Detect which cell encompasses the target text, then output its [X, Y] center coordinate. 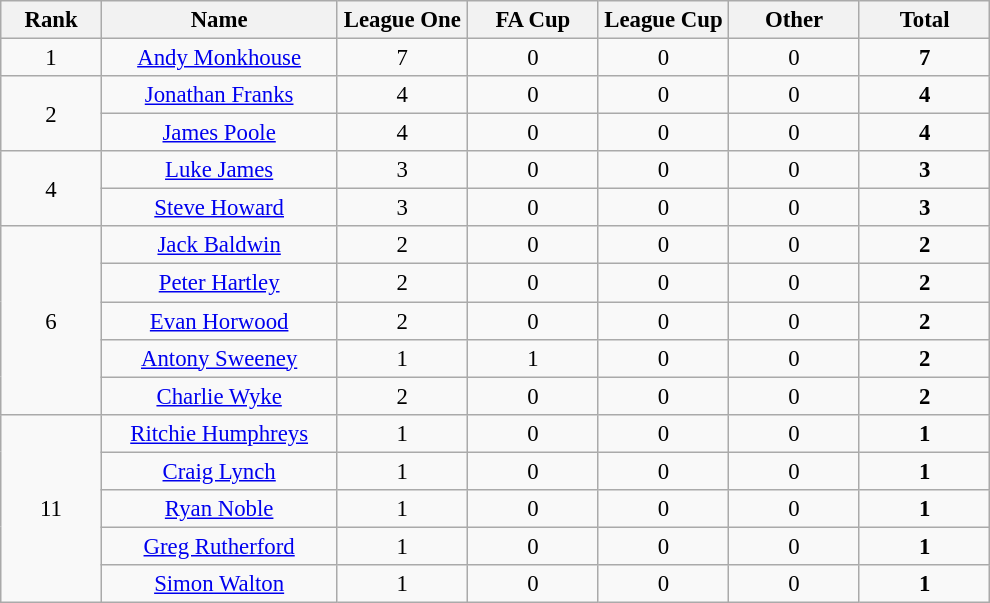
Andy Monkhouse [219, 58]
League Cup [664, 20]
Charlie Wyke [219, 396]
League One [402, 20]
FA Cup [534, 20]
Peter Hartley [219, 283]
Greg Rutherford [219, 546]
Ryan Noble [219, 509]
Simon Walton [219, 584]
James Poole [219, 133]
6 [52, 320]
Antony Sweeney [219, 358]
Luke James [219, 170]
Name [219, 20]
Steve Howard [219, 208]
Ritchie Humphreys [219, 433]
Other [794, 20]
Total [924, 20]
Rank [52, 20]
Evan Horwood [219, 321]
Jonathan Franks [219, 95]
11 [52, 508]
Jack Baldwin [219, 245]
Craig Lynch [219, 471]
